Return (x, y) of the center of cell containing provided text 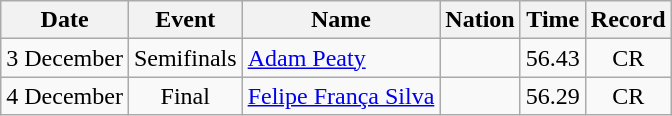
Time (552, 20)
Name (341, 20)
Felipe França Silva (341, 96)
56.43 (552, 58)
56.29 (552, 96)
Adam Peaty (341, 58)
Event (185, 20)
Date (65, 20)
4 December (65, 96)
Final (185, 96)
3 December (65, 58)
Semifinals (185, 58)
Record (628, 20)
Nation (480, 20)
